Identify which cell holds the provided text, then report its [X, Y] central coordinate. 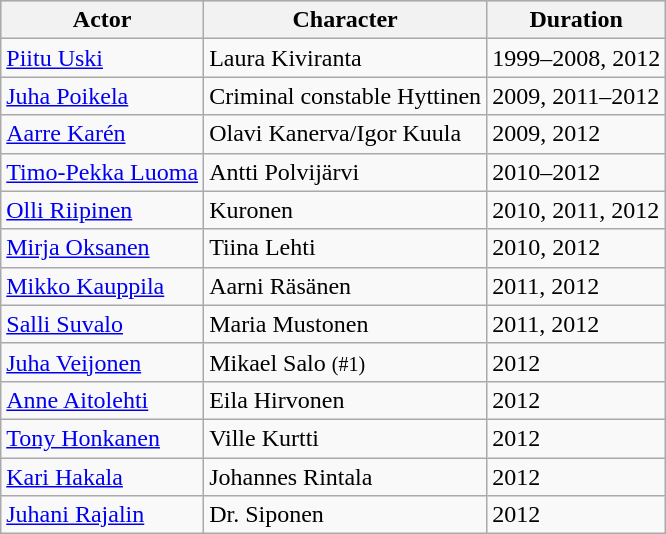
Dr. Siponen [346, 515]
Maria Mustonen [346, 324]
Antti Polvijärvi [346, 172]
Olavi Kanerva/Igor Kuula [346, 134]
Anne Aitolehti [102, 400]
Aarre Karén [102, 134]
2009, 2012 [576, 134]
2010, 2012 [576, 248]
Duration [576, 20]
Eila Hirvonen [346, 400]
Timo-Pekka Luoma [102, 172]
Johannes Rintala [346, 477]
Actor [102, 20]
Mirja Oksanen [102, 248]
Olli Riipinen [102, 210]
Juhani Rajalin [102, 515]
2010, 2011, 2012 [576, 210]
Juha Poikela [102, 96]
Tony Honkanen [102, 438]
Criminal constable Hyttinen [346, 96]
2010–2012 [576, 172]
Character [346, 20]
Tiina Lehti [346, 248]
Mikko Kauppila [102, 286]
2009, 2011–2012 [576, 96]
Laura Kiviranta [346, 58]
Piitu Uski [102, 58]
Juha Veijonen [102, 362]
Aarni Räsänen [346, 286]
Mikael Salo (#1) [346, 362]
Ville Kurtti [346, 438]
1999–2008, 2012 [576, 58]
Kari Hakala [102, 477]
Salli Suvalo [102, 324]
Kuronen [346, 210]
